Find where the given text appears and provide that cell's center as (X, Y) coordinate. 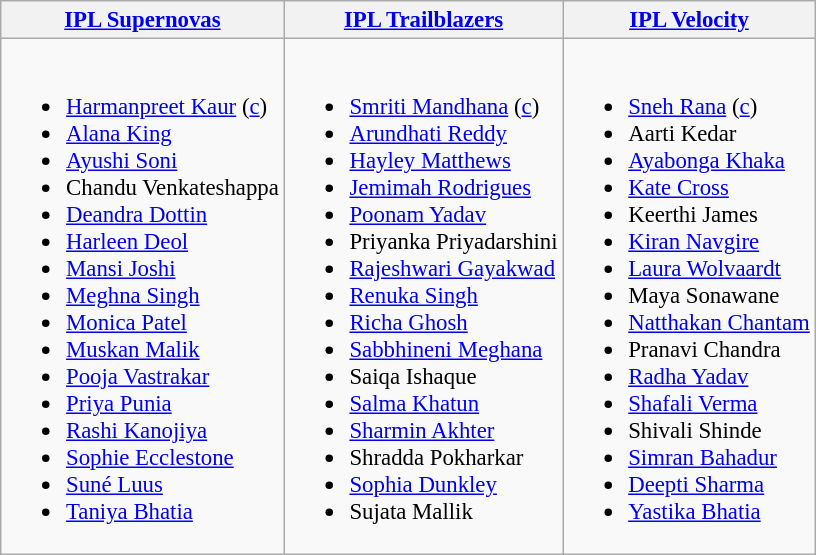
IPL Velocity (689, 20)
IPL Supernovas (142, 20)
IPL Trailblazers (424, 20)
